Capture the cell that displays the provided text and extract its [x, y] central coordinate. 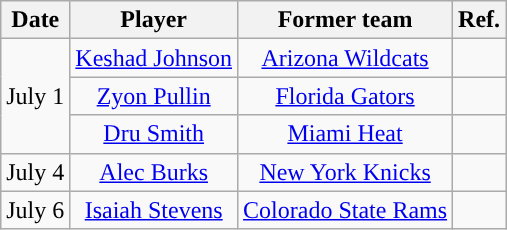
Keshad Johnson [154, 58]
Isaiah Stevens [154, 210]
Miami Heat [346, 134]
New York Knicks [346, 172]
Former team [346, 20]
July 1 [36, 96]
Ref. [480, 20]
Dru Smith [154, 134]
July 6 [36, 210]
Florida Gators [346, 96]
July 4 [36, 172]
Colorado State Rams [346, 210]
Date [36, 20]
Arizona Wildcats [346, 58]
Zyon Pullin [154, 96]
Player [154, 20]
Alec Burks [154, 172]
